Extract the [X, Y] coordinate from the center of the cell holding the provided text.  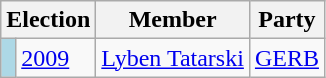
Election [48, 20]
Lyben Tatarski [173, 58]
2009 [56, 58]
Member [173, 20]
GERB [286, 58]
Party [286, 20]
